Determine the (x, y) coordinate at the center of the cell enclosing the given text.  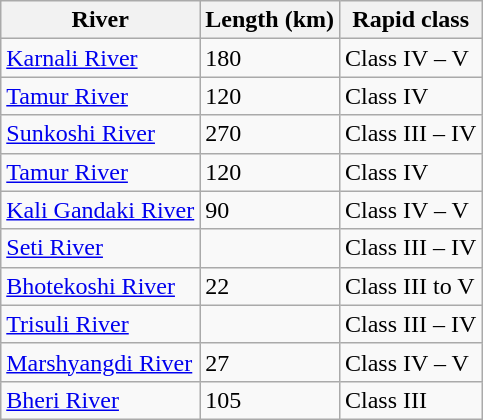
Bhotekoshi River (100, 286)
Bheri River (100, 400)
Class III to V (410, 286)
Seti River (100, 248)
22 (270, 286)
105 (270, 400)
Sunkoshi River (100, 134)
Marshyangdi River (100, 362)
Rapid class (410, 20)
27 (270, 362)
Class III (410, 400)
Karnali River (100, 58)
270 (270, 134)
180 (270, 58)
Length (km) (270, 20)
Kali Gandaki River (100, 210)
90 (270, 210)
River (100, 20)
Trisuli River (100, 324)
